From the cell containing the given text, extract its center point as [X, Y] coordinate. 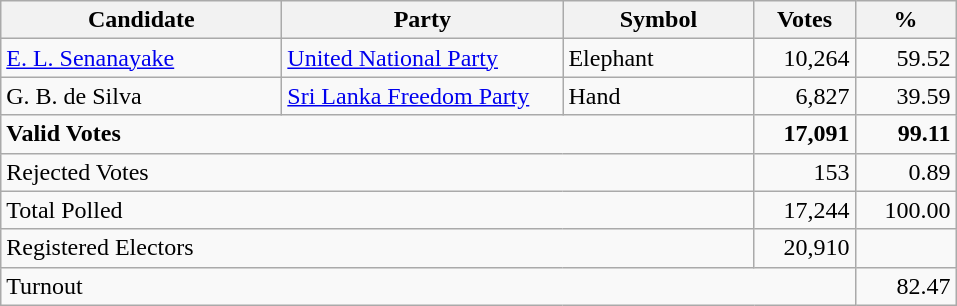
39.59 [906, 96]
Elephant [658, 58]
10,264 [804, 58]
G. B. de Silva [142, 96]
United National Party [422, 58]
Rejected Votes [378, 172]
100.00 [906, 210]
17,091 [804, 134]
82.47 [906, 286]
Valid Votes [378, 134]
Candidate [142, 20]
59.52 [906, 58]
Votes [804, 20]
153 [804, 172]
% [906, 20]
Turnout [428, 286]
Hand [658, 96]
0.89 [906, 172]
17,244 [804, 210]
20,910 [804, 248]
Registered Electors [378, 248]
6,827 [804, 96]
Party [422, 20]
Symbol [658, 20]
Total Polled [378, 210]
E. L. Senanayake [142, 58]
99.11 [906, 134]
Sri Lanka Freedom Party [422, 96]
